Return the [x, y] coordinate for the center point of the cell that contains the specified text.  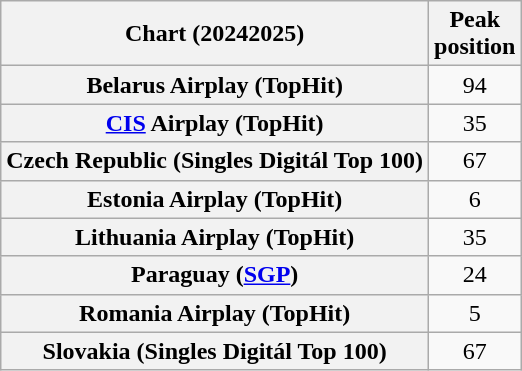
6 [475, 199]
Lithuania Airplay (TopHit) [215, 237]
Peakposition [475, 34]
CIS Airplay (TopHit) [215, 123]
Chart (20242025) [215, 34]
Czech Republic (Singles Digitál Top 100) [215, 161]
94 [475, 85]
Slovakia (Singles Digitál Top 100) [215, 351]
Belarus Airplay (TopHit) [215, 85]
5 [475, 313]
Romania Airplay (TopHit) [215, 313]
Paraguay (SGP) [215, 275]
24 [475, 275]
Estonia Airplay (TopHit) [215, 199]
